Search for the cell housing the specified text and yield its (X, Y) center coordinate. 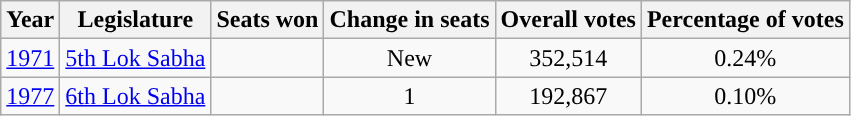
352,514 (568, 58)
Legislature (136, 20)
Seats won (268, 20)
0.10% (745, 96)
Change in seats (410, 20)
0.24% (745, 58)
1 (410, 96)
Year (30, 20)
6th Lok Sabha (136, 96)
192,867 (568, 96)
Percentage of votes (745, 20)
Overall votes (568, 20)
5th Lok Sabha (136, 58)
New (410, 58)
1977 (30, 96)
1971 (30, 58)
